Locate the cell with the specified text and output its (X, Y) center coordinate. 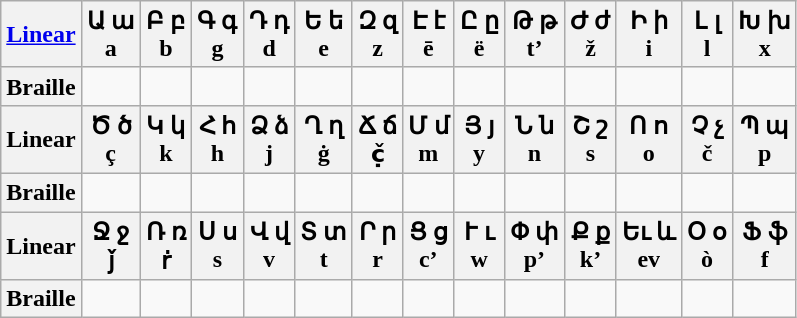
Կ կ k (166, 139)
Թ թ t’ (534, 34)
Հ հ h (218, 139)
Ի ի i (648, 34)
Ե ե e (324, 34)
Ճ ճ č̣ (377, 139)
Եւ և ev (648, 246)
Պ պ p (765, 139)
Ւ ւ w (479, 246)
Ն ն n (534, 139)
Խ խ x (765, 34)
Մ մ m (429, 139)
Տ տ t (324, 246)
Ֆ ֆ f (765, 246)
Ջ ջ ǰ (110, 246)
Ա ա a (110, 34)
Դ դ d (269, 34)
Ք ք k’ (591, 246)
Փ փ p’ (534, 246)
Գ գ g (218, 34)
Լ լ l (707, 34)
Զ զ z (377, 34)
Ո ո o (648, 139)
Բ բ b (166, 34)
Օ օ ò (707, 246)
Շ շ s (591, 139)
Ռ ռ ṙ (166, 246)
Յ յ y (479, 139)
Ձ ձ j (269, 139)
Ծ ծ ç (110, 139)
Ս ս s (218, 246)
Վ վ v (269, 246)
Ժ ժ ž (591, 34)
Ց ց c’ (429, 246)
Չ չ č (707, 139)
Ը ը ë (479, 34)
Է է ē (429, 34)
Ղ ղ ġ (324, 139)
Ր ր r (377, 246)
